Locate the cell with the specified text and output its (x, y) center coordinate. 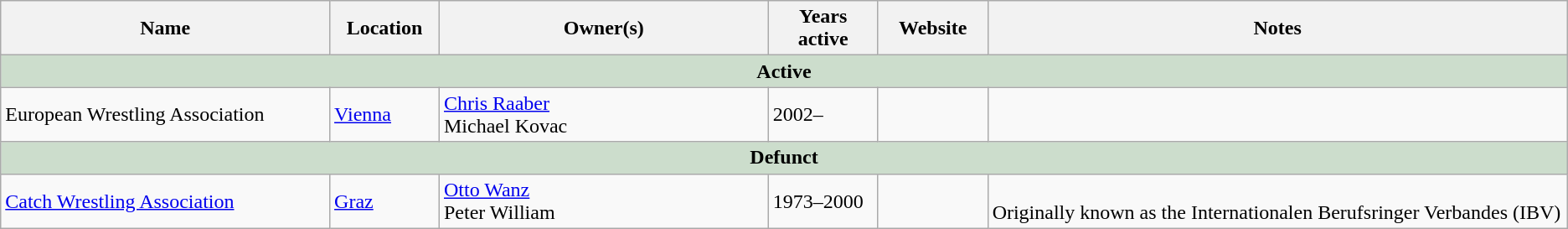
Years active (823, 29)
Owner(s) (603, 29)
Otto WanzPeter William (603, 201)
Chris RaaberMichael Kovac (603, 114)
European Wrestling Association (166, 114)
2002– (823, 114)
Catch Wrestling Association (166, 201)
Originally known as the Internationalen Berufsringer Verbandes (IBV) (1277, 201)
1973–2000 (823, 201)
Vienna (385, 114)
Defunct (784, 158)
Location (385, 29)
Active (784, 71)
Graz (385, 201)
Name (166, 29)
Website (933, 29)
Notes (1277, 29)
